Extract the (X, Y) coordinate from the center of the cell holding the provided text.  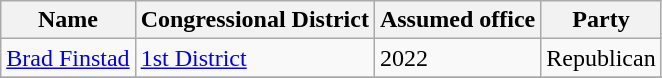
2022 (457, 58)
1st District (254, 58)
Brad Finstad (68, 58)
Assumed office (457, 20)
Party (601, 20)
Name (68, 20)
Republican (601, 58)
Congressional District (254, 20)
